Provide the [X, Y] coordinate of the cell's center where the given text is located.  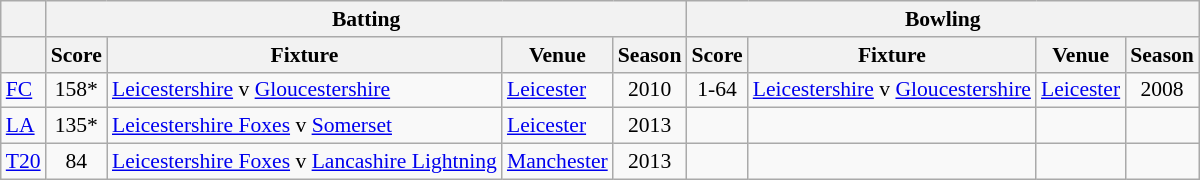
Leicestershire Foxes v Somerset [304, 126]
2008 [1162, 90]
FC [24, 90]
Manchester [558, 162]
158* [76, 90]
2010 [650, 90]
135* [76, 126]
84 [76, 162]
Leicestershire Foxes v Lancashire Lightning [304, 162]
LA [24, 126]
T20 [24, 162]
1-64 [716, 90]
Bowling [942, 19]
Batting [366, 19]
